Determine the [X, Y] coordinate at the center of the cell enclosing the given text.  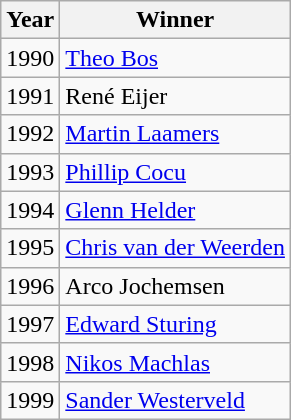
Martin Laamers [176, 134]
Glenn Helder [176, 210]
Nikos Machlas [176, 362]
1993 [30, 172]
Sander Westerveld [176, 400]
1995 [30, 248]
Theo Bos [176, 58]
Arco Jochemsen [176, 286]
Year [30, 20]
René Eijer [176, 96]
1997 [30, 324]
1994 [30, 210]
Phillip Cocu [176, 172]
Chris van der Weerden [176, 248]
1996 [30, 286]
1991 [30, 96]
1992 [30, 134]
1999 [30, 400]
Edward Sturing [176, 324]
Winner [176, 20]
1990 [30, 58]
1998 [30, 362]
